Extract the (x, y) coordinate from the center of the cell holding the provided text.  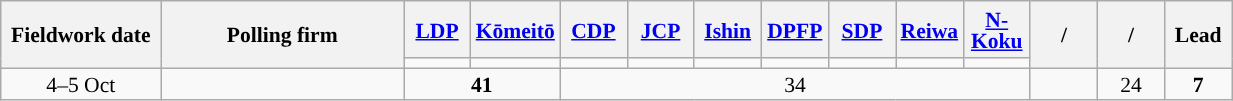
SDP (862, 30)
CDP (594, 30)
JCP (660, 30)
DPFP (794, 30)
Kōmeitō (516, 30)
41 (482, 84)
LDP (438, 30)
24 (1130, 84)
Ishin (728, 30)
Fieldwork date (81, 34)
4–5 Oct (81, 84)
7 (1198, 84)
Polling firm (282, 34)
34 (795, 84)
Reiwa (930, 30)
Lead (1198, 34)
N-Koku (996, 30)
